Detect which cell encompasses the target text, then output its (X, Y) center coordinate. 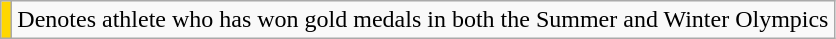
Denotes athlete who has won gold medals in both the Summer and Winter Olympics (423, 20)
